Output the [X, Y] coordinate of the center of the cell containing the given text.  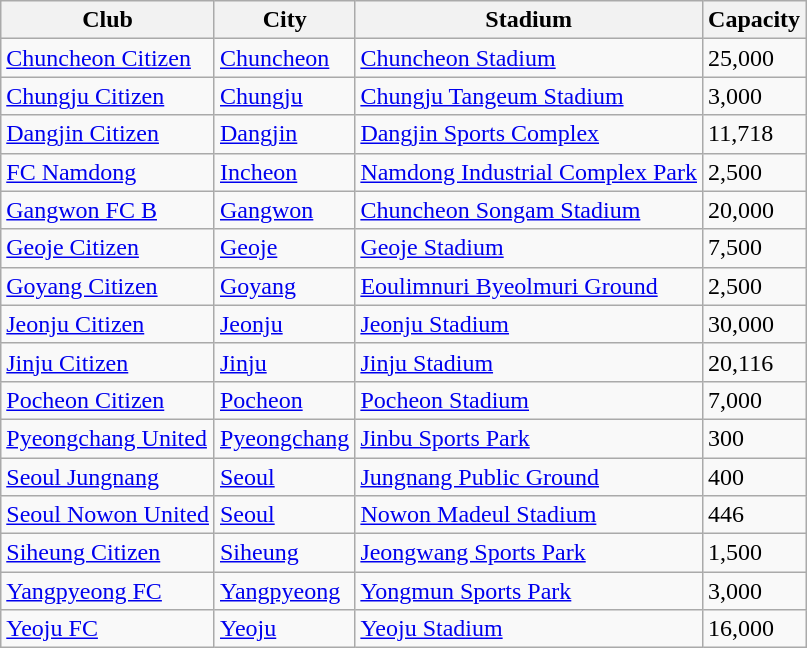
Pocheon Citizen [108, 400]
Club [108, 20]
Jinju Citizen [108, 362]
Jeongwang Sports Park [529, 553]
Jeonju Stadium [529, 324]
20,000 [754, 210]
FC Namdong [108, 172]
Jungnang Public Ground [529, 477]
7,500 [754, 248]
Chungju Tangeum Stadium [529, 96]
20,116 [754, 362]
Capacity [754, 20]
Incheon [284, 172]
Namdong Industrial Complex Park [529, 172]
Jeonju Citizen [108, 324]
Jinbu Sports Park [529, 438]
Stadium [529, 20]
Geoje Stadium [529, 248]
Yeoju FC [108, 629]
Jeonju [284, 324]
Eoulimnuri Byeolmuri Ground [529, 286]
Goyang Citizen [108, 286]
1,500 [754, 553]
Pyeongchang [284, 438]
16,000 [754, 629]
11,718 [754, 134]
446 [754, 515]
Chuncheon Stadium [529, 58]
Gangwon [284, 210]
Yeoju Stadium [529, 629]
Jinju [284, 362]
400 [754, 477]
Siheung Citizen [108, 553]
Nowon Madeul Stadium [529, 515]
Dangjin Citizen [108, 134]
Jinju Stadium [529, 362]
Pocheon Stadium [529, 400]
Dangjin [284, 134]
Geoje Citizen [108, 248]
7,000 [754, 400]
City [284, 20]
Yangpyeong [284, 591]
300 [754, 438]
Pyeongchang United [108, 438]
Chuncheon [284, 58]
Goyang [284, 286]
Chuncheon Songam Stadium [529, 210]
Gangwon FC B [108, 210]
Yongmun Sports Park [529, 591]
Siheung [284, 553]
25,000 [754, 58]
Chungju Citizen [108, 96]
Chuncheon Citizen [108, 58]
Dangjin Sports Complex [529, 134]
Chungju [284, 96]
Geoje [284, 248]
Yangpyeong FC [108, 591]
Yeoju [284, 629]
30,000 [754, 324]
Pocheon [284, 400]
Seoul Nowon United [108, 515]
Seoul Jungnang [108, 477]
